Search for the cell housing the specified text and yield its [X, Y] center coordinate. 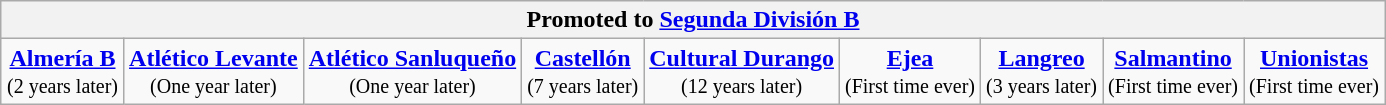
Atlético Sanluqueño(One year later) [412, 72]
Castellón(7 years later) [583, 72]
Ejea(First time ever) [910, 72]
Langreo(3 years later) [1041, 72]
Almería B(2 years later) [62, 72]
Atlético Levante(One year later) [214, 72]
Unionistas(First time ever) [1314, 72]
Salmantino(First time ever) [1174, 72]
Promoted to Segunda División B [692, 20]
Cultural Durango(12 years later) [742, 72]
